Return (X, Y) of the center of cell containing provided text 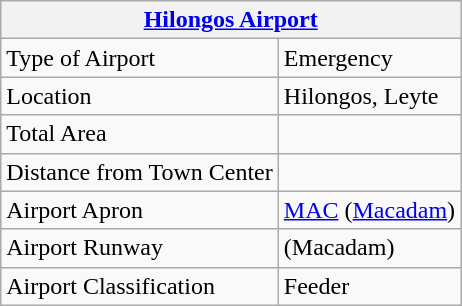
Hilongos Airport (231, 20)
Location (140, 96)
MAC (Macadam) (369, 210)
Hilongos, Leyte (369, 96)
Airport Apron (140, 210)
Airport Runway (140, 248)
Distance from Town Center (140, 172)
Emergency (369, 58)
Feeder (369, 286)
Total Area (140, 134)
Airport Classification (140, 286)
Type of Airport (140, 58)
(Macadam) (369, 248)
